Return the [x, y] coordinate for the center point of the cell that contains the specified text.  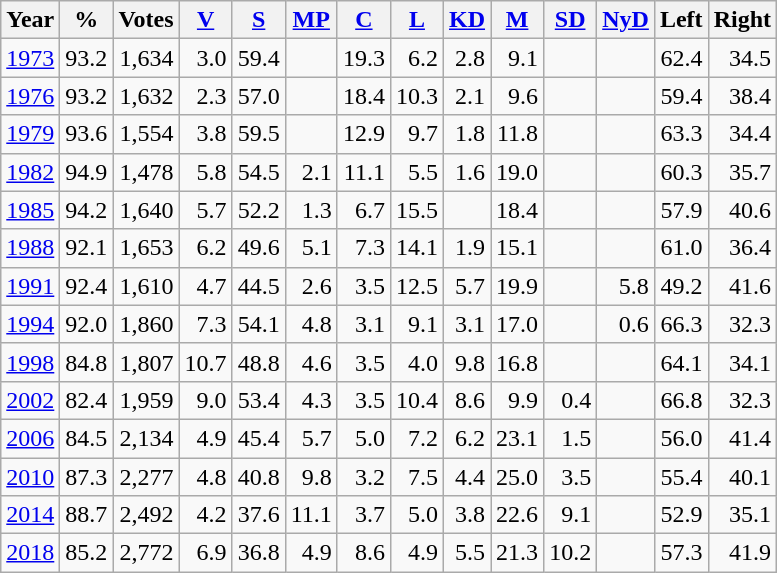
1.5 [570, 438]
34.5 [742, 58]
94.2 [86, 210]
55.4 [681, 477]
9.0 [206, 400]
M [518, 20]
7.5 [416, 477]
2014 [30, 515]
92.0 [86, 324]
2,277 [146, 477]
61.0 [681, 248]
25.0 [518, 477]
84.8 [86, 362]
6.7 [364, 210]
2006 [30, 438]
92.4 [86, 286]
Left [681, 20]
84.5 [86, 438]
16.8 [518, 362]
1,634 [146, 58]
1.8 [466, 134]
36.4 [742, 248]
57.3 [681, 553]
2.8 [466, 58]
92.1 [86, 248]
40.1 [742, 477]
C [364, 20]
54.1 [258, 324]
1,640 [146, 210]
1.3 [311, 210]
23.1 [518, 438]
2002 [30, 400]
Year [30, 20]
1,632 [146, 96]
14.1 [416, 248]
9.9 [518, 400]
4.6 [311, 362]
93.6 [86, 134]
53.4 [258, 400]
KD [466, 20]
NyD [626, 20]
49.6 [258, 248]
2,134 [146, 438]
1,653 [146, 248]
4.4 [466, 477]
57.0 [258, 96]
85.2 [86, 553]
3.2 [364, 477]
15.5 [416, 210]
22.6 [518, 515]
10.2 [570, 553]
1,807 [146, 362]
66.3 [681, 324]
2018 [30, 553]
12.9 [364, 134]
17.0 [518, 324]
SD [570, 20]
10.3 [416, 96]
21.3 [518, 553]
2.6 [311, 286]
34.1 [742, 362]
0.4 [570, 400]
60.3 [681, 172]
1982 [30, 172]
1994 [30, 324]
1.9 [466, 248]
64.1 [681, 362]
37.6 [258, 515]
88.7 [86, 515]
35.1 [742, 515]
41.6 [742, 286]
1973 [30, 58]
0.6 [626, 324]
82.4 [86, 400]
1976 [30, 96]
1,554 [146, 134]
Votes [146, 20]
1,610 [146, 286]
4.3 [311, 400]
3.7 [364, 515]
% [86, 20]
19.0 [518, 172]
1,959 [146, 400]
57.9 [681, 210]
19.9 [518, 286]
40.8 [258, 477]
56.0 [681, 438]
6.9 [206, 553]
66.8 [681, 400]
52.2 [258, 210]
9.6 [518, 96]
41.9 [742, 553]
41.4 [742, 438]
2,772 [146, 553]
63.3 [681, 134]
5.1 [311, 248]
49.2 [681, 286]
1985 [30, 210]
94.9 [86, 172]
35.7 [742, 172]
44.5 [258, 286]
1.6 [466, 172]
87.3 [86, 477]
59.5 [258, 134]
52.9 [681, 515]
S [258, 20]
10.4 [416, 400]
3.0 [206, 58]
2010 [30, 477]
11.8 [518, 134]
1979 [30, 134]
Right [742, 20]
V [206, 20]
1998 [30, 362]
40.6 [742, 210]
2,492 [146, 515]
34.4 [742, 134]
12.5 [416, 286]
38.4 [742, 96]
19.3 [364, 58]
1988 [30, 248]
36.8 [258, 553]
1,478 [146, 172]
1,860 [146, 324]
7.2 [416, 438]
4.2 [206, 515]
4.7 [206, 286]
15.1 [518, 248]
9.7 [416, 134]
MP [311, 20]
48.8 [258, 362]
10.7 [206, 362]
54.5 [258, 172]
45.4 [258, 438]
62.4 [681, 58]
4.0 [416, 362]
L [416, 20]
2.3 [206, 96]
1991 [30, 286]
